Capture the cell that displays the provided text and extract its [x, y] central coordinate. 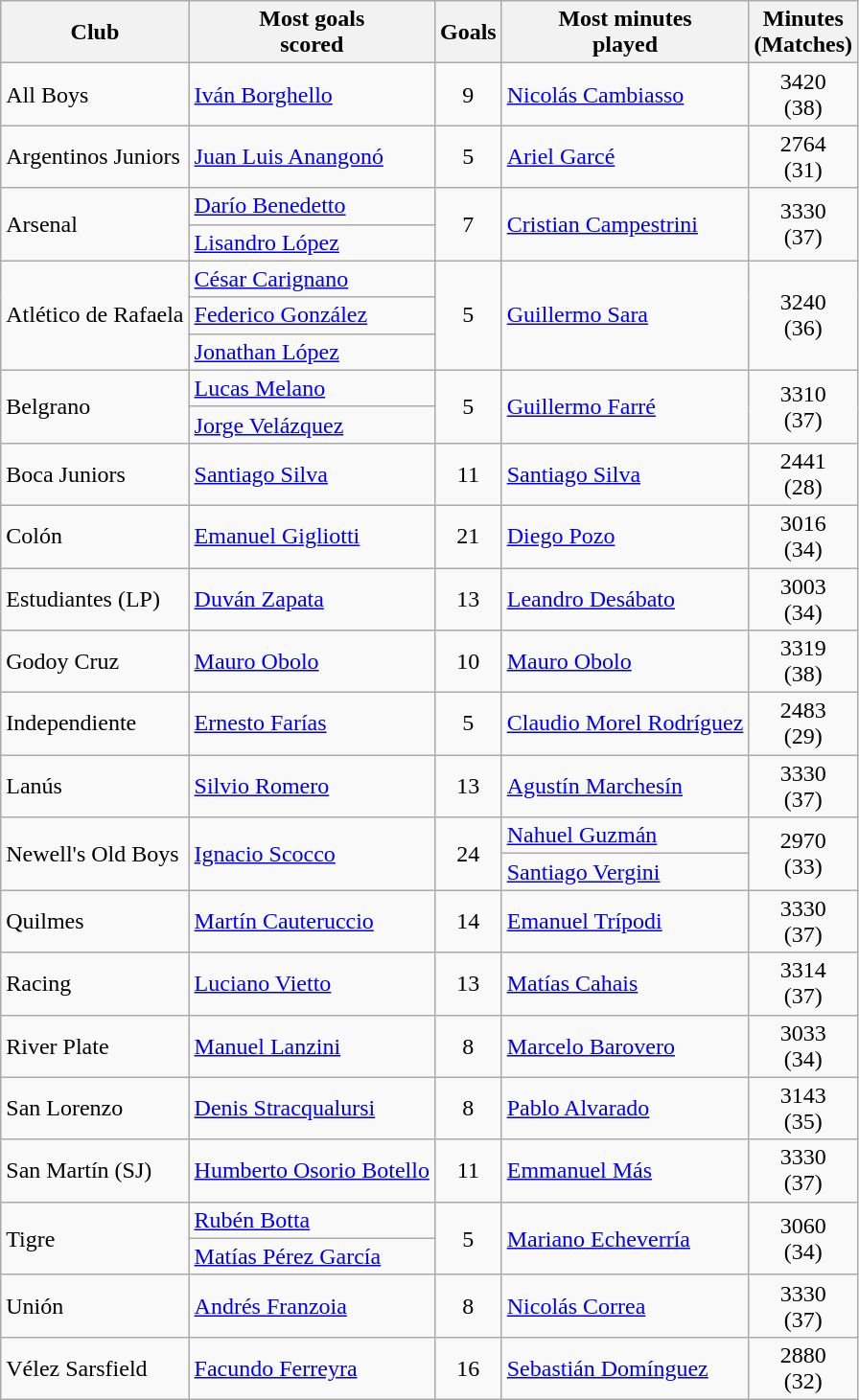
Independiente [95, 724]
21 [468, 537]
Rubén Botta [312, 1220]
3143(35) [803, 1108]
3016(34) [803, 537]
River Plate [95, 1046]
Lisandro López [312, 242]
Goals [468, 33]
Most goalsscored [312, 33]
All Boys [95, 94]
Nicolás Cambiasso [625, 94]
Juan Luis Anangonó [312, 157]
3060(34) [803, 1238]
Most minutesplayed [625, 33]
Tigre [95, 1238]
3310(37) [803, 406]
Pablo Alvarado [625, 1108]
3314(37) [803, 983]
Manuel Lanzini [312, 1046]
San Martín (SJ) [95, 1171]
Ariel Garcé [625, 157]
Duván Zapata [312, 598]
Denis Stracqualursi [312, 1108]
3003(34) [803, 598]
2970(33) [803, 854]
Racing [95, 983]
Silvio Romero [312, 786]
Agustín Marchesín [625, 786]
Quilmes [95, 922]
Cristian Campestrini [625, 224]
Matías Pérez García [312, 1256]
Andrés Franzoia [312, 1305]
Jonathan López [312, 352]
Humberto Osorio Botello [312, 1171]
Boca Juniors [95, 473]
Iván Borghello [312, 94]
3033(34) [803, 1046]
Darío Benedetto [312, 206]
Guillermo Sara [625, 315]
2441(28) [803, 473]
3420(38) [803, 94]
Luciano Vietto [312, 983]
7 [468, 224]
Unión [95, 1305]
3319(38) [803, 661]
Vélez Sarsfield [95, 1368]
Ignacio Scocco [312, 854]
Matías Cahais [625, 983]
Estudiantes (LP) [95, 598]
2880(32) [803, 1368]
Newell's Old Boys [95, 854]
Sebastián Domínguez [625, 1368]
Leandro Desábato [625, 598]
16 [468, 1368]
Emmanuel Más [625, 1171]
14 [468, 922]
Atlético de Rafaela [95, 315]
Lanús [95, 786]
Santiago Vergini [625, 872]
Godoy Cruz [95, 661]
2483(29) [803, 724]
Mariano Echeverría [625, 1238]
San Lorenzo [95, 1108]
Arsenal [95, 224]
Claudio Morel Rodríguez [625, 724]
Guillermo Farré [625, 406]
10 [468, 661]
Marcelo Barovero [625, 1046]
César Carignano [312, 279]
Belgrano [95, 406]
Nahuel Guzmán [625, 836]
Minutes(Matches) [803, 33]
Martín Cauteruccio [312, 922]
Emanuel Gigliotti [312, 537]
2764(31) [803, 157]
Club [95, 33]
Colón [95, 537]
9 [468, 94]
Nicolás Correa [625, 1305]
Jorge Velázquez [312, 425]
Facundo Ferreyra [312, 1368]
Lucas Melano [312, 388]
Emanuel Trípodi [625, 922]
Diego Pozo [625, 537]
Ernesto Farías [312, 724]
Federico González [312, 315]
3240(36) [803, 315]
24 [468, 854]
Argentinos Juniors [95, 157]
